Pinpoint the cell where the given text exists, returning its [x, y] midpoint coordinate. 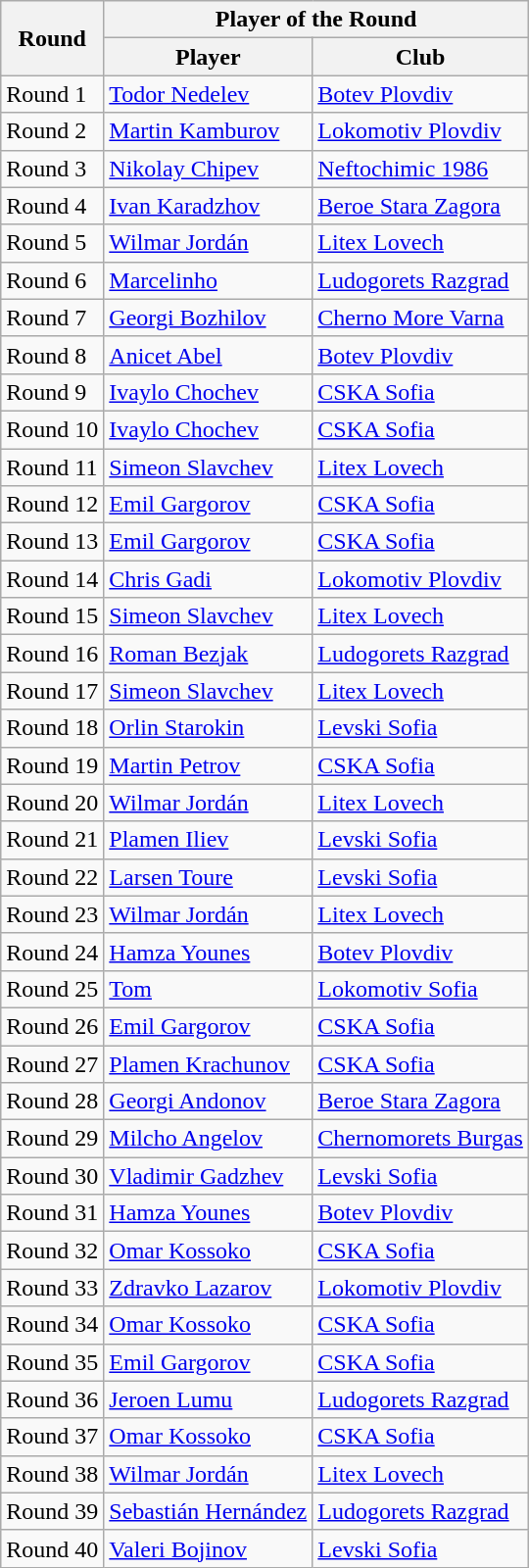
Plamen Krachunov [208, 1063]
Martin Petrov [208, 765]
Player [208, 57]
Round 2 [53, 131]
Round 10 [53, 429]
Round 26 [53, 1026]
Georgi Andonov [208, 1102]
Larsen Toure [208, 877]
Round 24 [53, 952]
Round 5 [53, 243]
Round 38 [53, 1474]
Round 9 [53, 392]
Round 12 [53, 505]
Round 22 [53, 877]
Tom [208, 989]
Round [53, 38]
Round 19 [53, 765]
Round 11 [53, 467]
Plamen Iliev [208, 840]
Round 20 [53, 803]
Lokomotiv Sofia [421, 989]
Zdravko Lazarov [208, 1288]
Chris Gadi [208, 579]
Round 16 [53, 654]
Milcho Angelov [208, 1139]
Player of the Round [316, 20]
Round 27 [53, 1063]
Anicet Abel [208, 355]
Round 35 [53, 1362]
Round 29 [53, 1139]
Neftochimic 1986 [421, 169]
Round 13 [53, 542]
Orlin Starokin [208, 728]
Round 4 [53, 206]
Chernomorets Burgas [421, 1139]
Round 6 [53, 280]
Todor Nedelev [208, 94]
Nikolay Chipev [208, 169]
Round 40 [53, 1548]
Round 3 [53, 169]
Round 37 [53, 1437]
Club [421, 57]
Round 15 [53, 616]
Round 1 [53, 94]
Round 30 [53, 1176]
Round 8 [53, 355]
Round 14 [53, 579]
Round 39 [53, 1511]
Jeroen Lumu [208, 1399]
Ivan Karadzhov [208, 206]
Round 25 [53, 989]
Round 28 [53, 1102]
Round 23 [53, 914]
Sebastián Hernández [208, 1511]
Valeri Bojinov [208, 1548]
Round 7 [53, 318]
Round 33 [53, 1288]
Round 17 [53, 691]
Georgi Bozhilov [208, 318]
Round 36 [53, 1399]
Round 34 [53, 1325]
Marcelinho [208, 280]
Round 18 [53, 728]
Round 21 [53, 840]
Roman Bezjak [208, 654]
Round 31 [53, 1213]
Vladimir Gadzhev [208, 1176]
Round 32 [53, 1250]
Martin Kamburov [208, 131]
Cherno More Varna [421, 318]
